Identify which cell holds the provided text, then report its (X, Y) central coordinate. 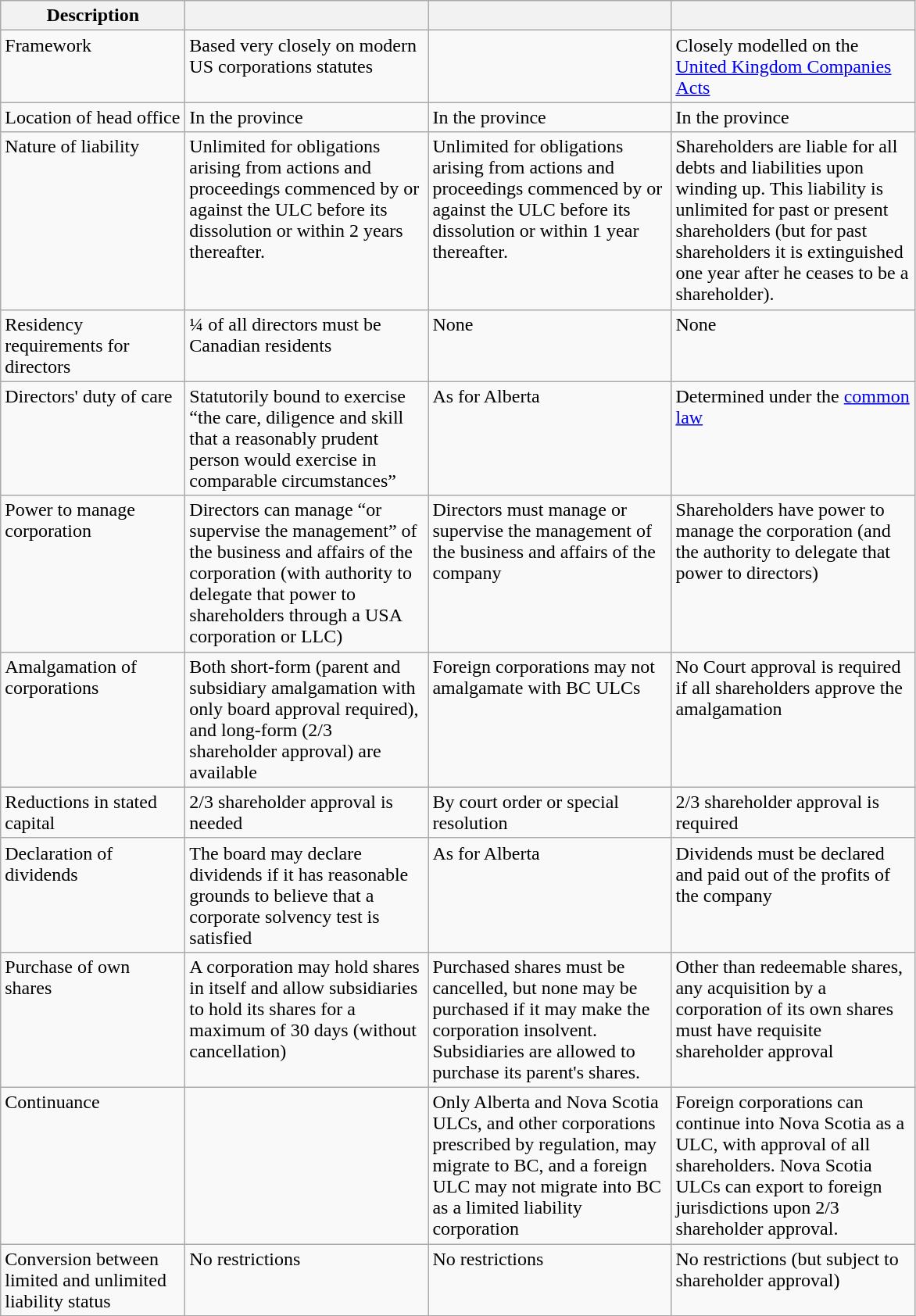
Based very closely on modern US corporations statutes (306, 66)
Determined under the common law (793, 438)
Unlimited for obligations arising from actions and proceedings commenced by or against the ULC before its dissolution or within 1 year thereafter. (550, 220)
Foreign corporations may not amalgamate with BC ULCs (550, 719)
2/3 shareholder approval is needed (306, 813)
Closely modelled on the United Kingdom Companies Acts (793, 66)
A corporation may hold shares in itself and allow subsidiaries to hold its shares for a maximum of 30 days (without cancellation) (306, 1019)
Declaration of dividends (93, 895)
The board may declare dividends if it has reasonable grounds to believe that a corporate solvency test is satisfied (306, 895)
Directors must manage or supervise the management of the business and affairs of the company (550, 574)
Conversion between limited and unlimited liability status (93, 1280)
Amalgamation of corporations (93, 719)
Other than redeemable shares, any acquisition by a corporation of its own shares must have requisite shareholder approval (793, 1019)
Unlimited for obligations arising from actions and proceedings commenced by or against the ULC before its dissolution or within 2 years thereafter. (306, 220)
Residency requirements for directors (93, 345)
No restrictions (but subject to shareholder approval) (793, 1280)
Reductions in stated capital (93, 813)
Framework (93, 66)
No Court approval is required if all shareholders approve the amalgamation (793, 719)
Shareholders have power to manage the corporation (and the authority to delegate that power to directors) (793, 574)
¼ of all directors must be Canadian residents (306, 345)
Both short-form (parent and subsidiary amalgamation with only board approval required), and long-form (2/3 shareholder approval) are available (306, 719)
By court order or special resolution (550, 813)
Location of head office (93, 117)
Dividends must be declared and paid out of the profits of the company (793, 895)
Directors' duty of care (93, 438)
Description (93, 16)
2/3 shareholder approval is required (793, 813)
Purchase of own shares (93, 1019)
Continuance (93, 1165)
Nature of liability (93, 220)
Power to manage corporation (93, 574)
Statutorily bound to exercise “the care, diligence and skill that a reasonably prudent person would exercise in comparable circumstances” (306, 438)
